From the cell containing the given text, extract its center point as (X, Y) coordinate. 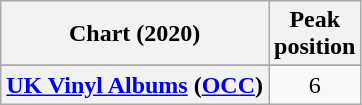
UK Vinyl Albums (OCC) (135, 85)
Chart (2020) (135, 34)
6 (315, 85)
Peakposition (315, 34)
